Scan for the cell matching the given text and deliver its [x, y] coordinate at center. 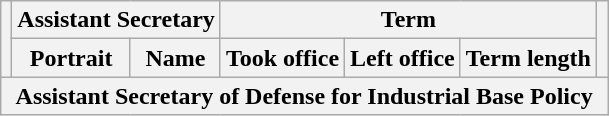
Term [408, 20]
Assistant Secretary [116, 20]
Term length [528, 58]
Took office [282, 58]
Portrait [72, 58]
Name [175, 58]
Left office [403, 58]
Assistant Secretary of Defense for Industrial Base Policy [304, 96]
